Capture the cell that displays the provided text and extract its (X, Y) central coordinate. 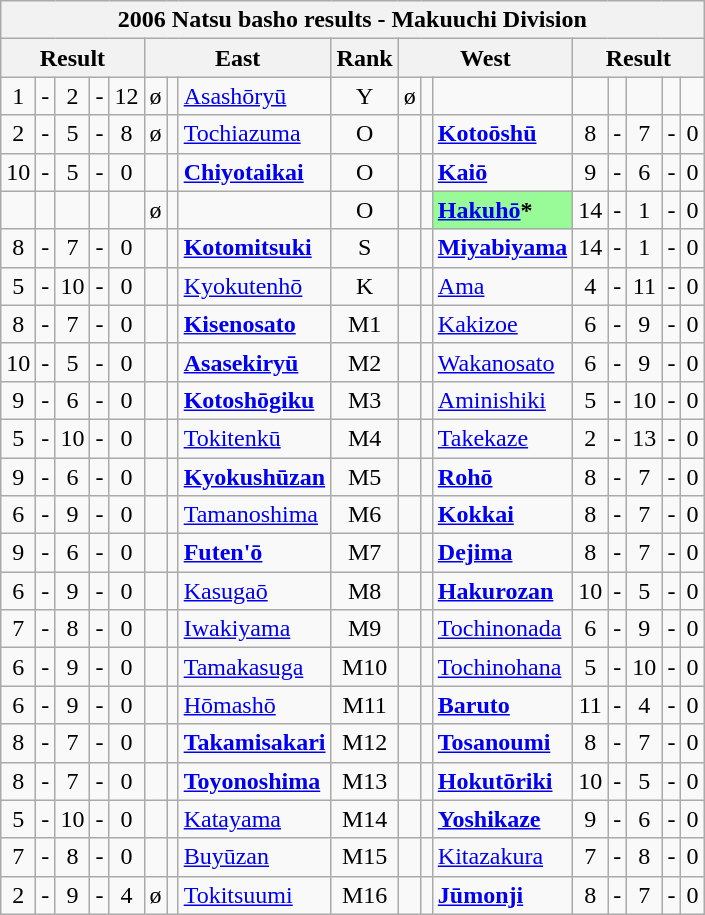
M8 (364, 591)
West (486, 58)
Y (364, 96)
Kyokutenhō (254, 286)
Wakanosato (502, 362)
Tochiazuma (254, 134)
Iwakiyama (254, 629)
Rank (364, 58)
Hakuhō* (502, 210)
Kotomitsuki (254, 248)
Asasekiryū (254, 362)
East (238, 58)
M11 (364, 705)
M5 (364, 477)
Baruto (502, 705)
Rohō (502, 477)
M14 (364, 819)
Kokkai (502, 515)
M4 (364, 438)
Chiyotaikai (254, 172)
Asashōryū (254, 96)
M6 (364, 515)
M7 (364, 553)
M12 (364, 743)
M16 (364, 895)
Tochinonada (502, 629)
Kyokushūzan (254, 477)
Kaiō (502, 172)
Dejima (502, 553)
Hokutōriki (502, 781)
K (364, 286)
M15 (364, 857)
Yoshikaze (502, 819)
Kitazakura (502, 857)
Miyabiyama (502, 248)
Buyūzan (254, 857)
M2 (364, 362)
Toyonoshima (254, 781)
Kakizoe (502, 324)
Tamakasuga (254, 667)
13 (644, 438)
Kisenosato (254, 324)
Futen'ō (254, 553)
Tochinohana (502, 667)
M1 (364, 324)
M3 (364, 400)
Tokitenkū (254, 438)
Takekaze (502, 438)
Jūmonji (502, 895)
M10 (364, 667)
S (364, 248)
Tosanoumi (502, 743)
Katayama (254, 819)
M9 (364, 629)
Tamanoshima (254, 515)
Hōmashō (254, 705)
2006 Natsu basho results - Makuuchi Division (352, 20)
Hakurozan (502, 591)
Takamisakari (254, 743)
M13 (364, 781)
Ama (502, 286)
Tokitsuumi (254, 895)
12 (126, 96)
Kasugaō (254, 591)
Kotoōshū (502, 134)
Aminishiki (502, 400)
Kotoshōgiku (254, 400)
